Output the [x, y] coordinate of the center of the cell containing the given text.  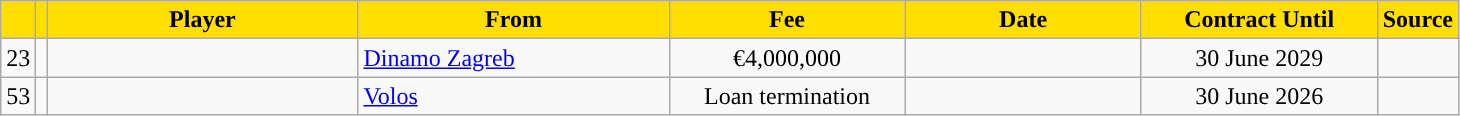
Player [202, 20]
Source [1418, 20]
53 [18, 96]
From [514, 20]
Fee [787, 20]
Date [1023, 20]
Contract Until [1259, 20]
Loan termination [787, 96]
23 [18, 58]
30 June 2026 [1259, 96]
Volos [514, 96]
30 June 2029 [1259, 58]
€4,000,000 [787, 58]
Dinamo Zagreb [514, 58]
